Output the (x, y) coordinate of the center of the cell containing the given text.  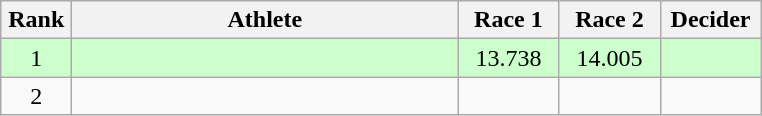
14.005 (610, 58)
1 (36, 58)
Race 2 (610, 20)
2 (36, 96)
Rank (36, 20)
Athlete (265, 20)
Race 1 (508, 20)
13.738 (508, 58)
Decider (710, 20)
